Extract the [X, Y] coordinate from the center of the cell holding the provided text.  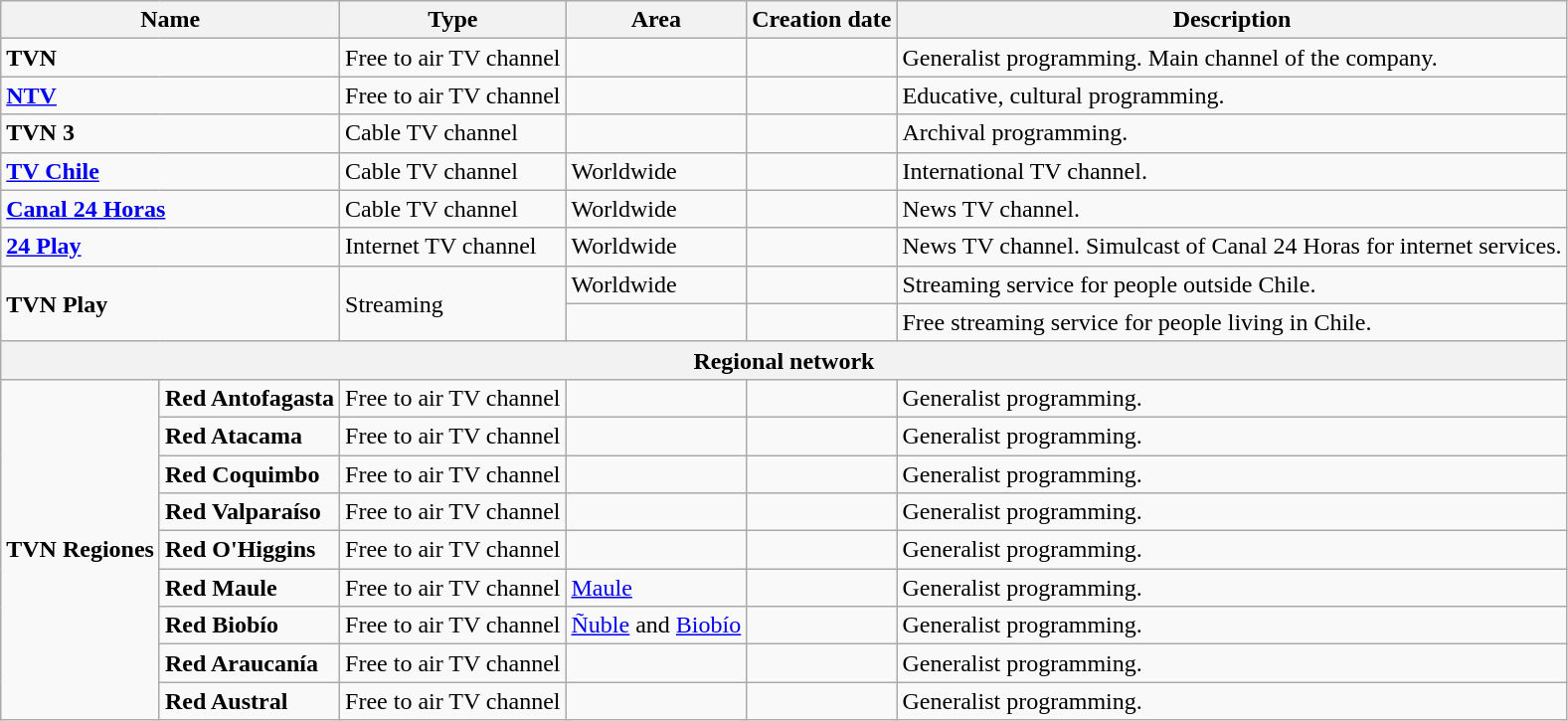
Streaming [453, 303]
Regional network [784, 360]
TV Chile [171, 171]
News TV channel. Simulcast of Canal 24 Horas for internet services. [1232, 247]
TVN 3 [171, 133]
Educative, cultural programming. [1232, 95]
TVN [171, 58]
TVN Regiones [81, 549]
Red Araucanía [249, 663]
Description [1232, 20]
Archival programming. [1232, 133]
Red Coquimbo [249, 474]
Internet TV channel [453, 247]
Canal 24 Horas [171, 209]
Type [453, 20]
Free streaming service for people living in Chile. [1232, 322]
Name [171, 20]
NTV [171, 95]
Red Austral [249, 701]
News TV channel. [1232, 209]
Red Maule [249, 588]
Area [656, 20]
Maule [656, 588]
TVN Play [171, 303]
Red Atacama [249, 436]
Red Valparaíso [249, 512]
Creation date [821, 20]
Ñuble and Biobío [656, 626]
24 Play [171, 247]
Streaming service for people outside Chile. [1232, 284]
Red O'Higgins [249, 550]
Red Antofagasta [249, 398]
International TV channel. [1232, 171]
Generalist programming. Main channel of the company. [1232, 58]
Red Biobío [249, 626]
